Pinpoint the cell where the given text exists, returning its (X, Y) midpoint coordinate. 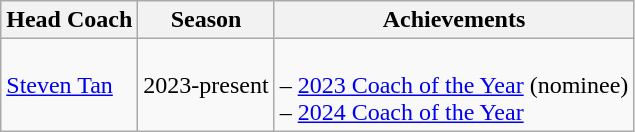
Season (206, 20)
– 2023 Coach of the Year (nominee) – 2024 Coach of the Year (454, 85)
Head Coach (70, 20)
Steven Tan (70, 85)
Achievements (454, 20)
2023-present (206, 85)
